Identify which cell holds the provided text, then report its [x, y] central coordinate. 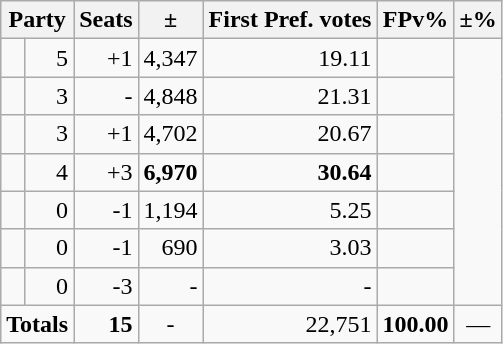
5.25 [290, 210]
FPv% [416, 20]
19.11 [290, 58]
±% [478, 20]
Party [38, 20]
4,848 [170, 96]
Seats [106, 20]
+3 [106, 172]
30.64 [290, 172]
First Pref. votes [290, 20]
Totals [38, 324]
-3 [106, 286]
22,751 [290, 324]
6,970 [170, 172]
— [478, 324]
± [170, 20]
20.67 [290, 134]
690 [170, 248]
4,347 [170, 58]
4,702 [170, 134]
100.00 [416, 324]
15 [106, 324]
21.31 [290, 96]
3.03 [290, 248]
5 [48, 58]
1,194 [170, 210]
4 [48, 172]
